Pinpoint the cell where the given text exists, returning its (X, Y) midpoint coordinate. 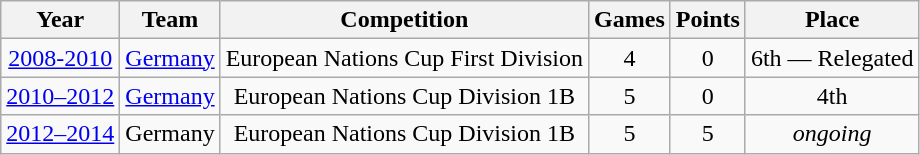
2012–2014 (60, 134)
2010–2012 (60, 96)
European Nations Cup First Division (404, 58)
Games (630, 20)
Points (708, 20)
6th — Relegated (832, 58)
4th (832, 96)
Team (170, 20)
2008-2010 (60, 58)
Year (60, 20)
Competition (404, 20)
ongoing (832, 134)
Place (832, 20)
4 (630, 58)
